Extract the (x, y) coordinate from the center of the cell holding the provided text.  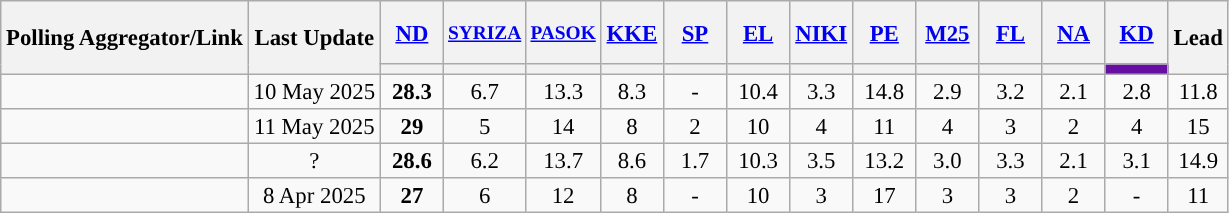
NIKI (822, 32)
3.5 (822, 162)
KKE (632, 32)
3.1 (1136, 162)
Lead (1198, 38)
FL (1010, 32)
27 (412, 196)
Μ25 (948, 32)
? (314, 162)
28.6 (412, 162)
1.7 (694, 162)
SP (694, 32)
29 (412, 126)
10 May 2025 (314, 92)
5 (484, 126)
13.2 (884, 162)
Polling Aggregator/Link (125, 38)
2.8 (1136, 92)
PE (884, 32)
3.2 (1010, 92)
15 (1198, 126)
8.3 (632, 92)
10.4 (758, 92)
ND (412, 32)
3.0 (948, 162)
2.9 (948, 92)
8.6 (632, 162)
NA (1074, 32)
6.7 (484, 92)
KD (1136, 32)
14.8 (884, 92)
10.3 (758, 162)
Last Update (314, 38)
14 (564, 126)
11.8 (1198, 92)
11 May 2025 (314, 126)
SYRIZA (484, 32)
28.3 (412, 92)
14.9 (1198, 162)
PASOK (564, 32)
EL (758, 32)
6.2 (484, 162)
12 (564, 196)
13.7 (564, 162)
8 Apr 2025 (314, 196)
17 (884, 196)
13.3 (564, 92)
6 (484, 196)
